Search for the cell housing the specified text and yield its (x, y) center coordinate. 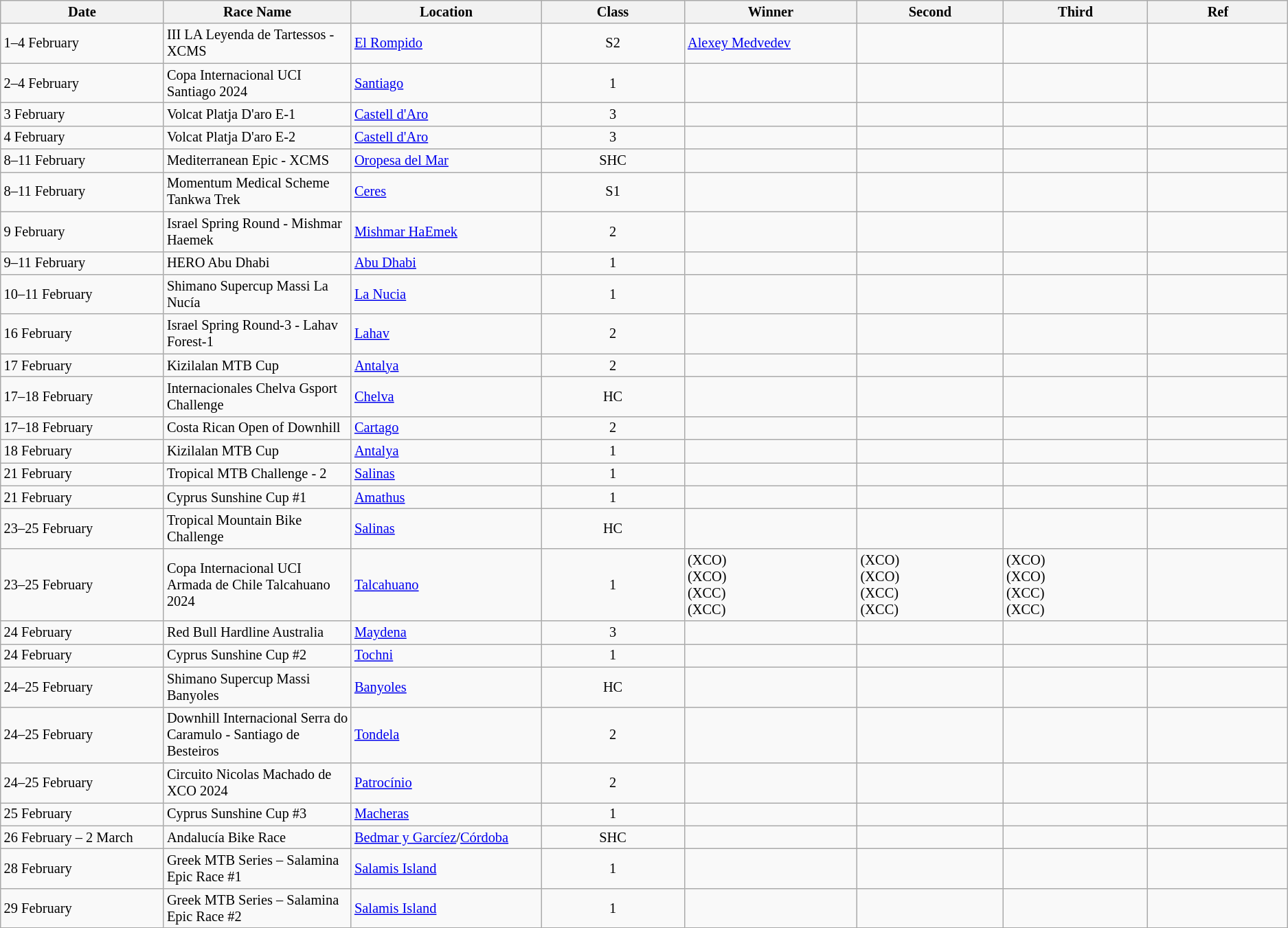
Ceres (447, 192)
16 February (82, 334)
Cyprus Sunshine Cup #3 (257, 814)
Copa Internacional UCI Armada de Chile Talcahuano 2024 (257, 585)
Bedmar y Garcíez/Córdoba (447, 837)
Tochni (447, 655)
10–11 February (82, 294)
Winner (771, 12)
Maydena (447, 633)
Talcahuano (447, 585)
Race Name (257, 12)
Shimano Supercup Massi La Nucía (257, 294)
S1 (613, 192)
18 February (82, 451)
29 February (82, 908)
Greek MTB Series – Salamina Epic Race #1 (257, 868)
Circuito Nicolas Machado de XCO 2024 (257, 782)
Second (930, 12)
Ref (1218, 12)
Copa Internacional UCI Santiago 2024 (257, 83)
Abu Dhabi (447, 263)
Israel Spring Round-3 - Lahav Forest-1 (257, 334)
Tropical Mountain Bike Challenge (257, 528)
Red Bull Hardline Australia (257, 633)
Israel Spring Round - Mishmar Haemek (257, 231)
Volcat Platja D'aro E-1 (257, 114)
Oropesa del Mar (447, 161)
Internacionales Chelva Gsport Challenge (257, 396)
Location (447, 12)
Cartago (447, 428)
Greek MTB Series – Salamina Epic Race #2 (257, 908)
S2 (613, 43)
2–4 February (82, 83)
Cyprus Sunshine Cup #1 (257, 497)
Date (82, 12)
Tondela (447, 735)
El Rompido (447, 43)
Patrocínio (447, 782)
Mediterranean Epic - XCMS (257, 161)
26 February – 2 March (82, 837)
Third (1076, 12)
3 February (82, 114)
Costa Rican Open of Downhill (257, 428)
1–4 February (82, 43)
Cyprus Sunshine Cup #2 (257, 655)
Alexey Medvedev (771, 43)
9–11 February (82, 263)
28 February (82, 868)
HERO Abu Dhabi (257, 263)
Macheras (447, 814)
Andalucía Bike Race (257, 837)
Tropical MTB Challenge - 2 (257, 474)
Amathus (447, 497)
Lahav (447, 334)
Santiago (447, 83)
Banyoles (447, 687)
4 February (82, 137)
Chelva (447, 396)
9 February (82, 231)
Downhill Internacional Serra do Caramulo - Santiago de Besteiros (257, 735)
25 February (82, 814)
III LA Leyenda de Tartessos - XCMS (257, 43)
Momentum Medical Scheme Tankwa Trek (257, 192)
Mishmar HaEmek (447, 231)
La Nucia (447, 294)
Shimano Supercup Massi Banyoles (257, 687)
17 February (82, 365)
Volcat Platja D'aro E-2 (257, 137)
Class (613, 12)
